Capture the cell that displays the provided text and extract its (X, Y) central coordinate. 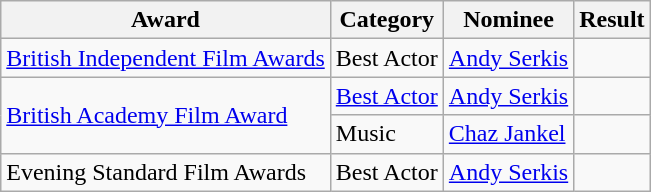
Music (386, 134)
Award (166, 20)
British Independent Film Awards (166, 58)
Chaz Jankel (508, 134)
Nominee (508, 20)
Category (386, 20)
British Academy Film Award (166, 115)
Result (612, 20)
Evening Standard Film Awards (166, 172)
